Find where the given text appears and provide that cell's center as (x, y) coordinate. 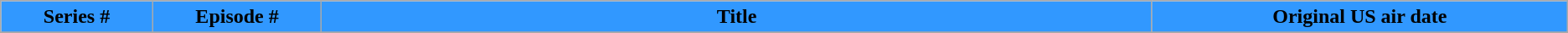
Series # (77, 17)
Title (737, 17)
Episode # (237, 17)
Original US air date (1359, 17)
